Find where the given text appears and provide that cell's center as [X, Y] coordinate. 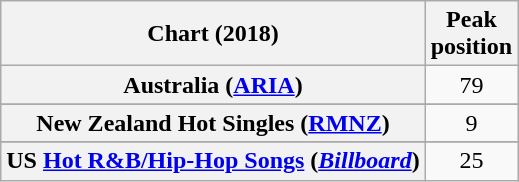
Peak position [471, 34]
Australia (ARIA) [213, 85]
9 [471, 123]
79 [471, 85]
New Zealand Hot Singles (RMNZ) [213, 123]
US Hot R&B/Hip-Hop Songs (Billboard) [213, 161]
25 [471, 161]
Chart (2018) [213, 34]
